Capture the cell that displays the provided text and extract its (X, Y) central coordinate. 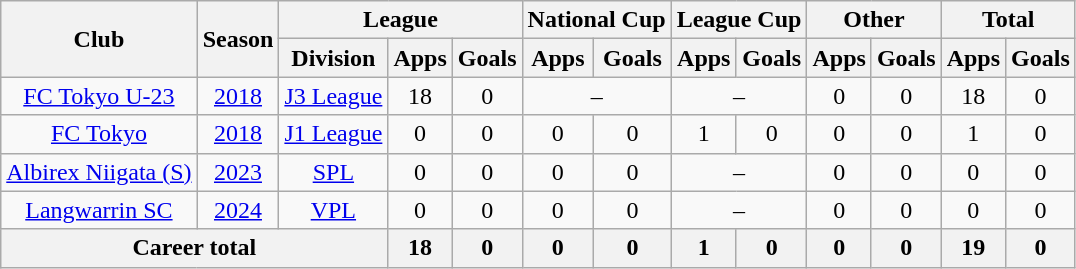
Total (1008, 20)
19 (973, 248)
J3 League (334, 96)
FC Tokyo (99, 134)
2023 (238, 172)
League Cup (739, 20)
Langwarrin SC (99, 210)
Division (334, 58)
Club (99, 39)
National Cup (596, 20)
League (400, 20)
J1 League (334, 134)
Albirex Niigata (S) (99, 172)
2024 (238, 210)
Season (238, 39)
SPL (334, 172)
FC Tokyo U-23 (99, 96)
Career total (194, 248)
Other (874, 20)
VPL (334, 210)
